Return [x, y] of the center of cell containing provided text 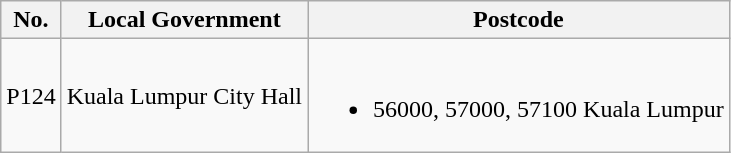
No. [31, 20]
P124 [31, 96]
56000, 57000, 57100 Kuala Lumpur [519, 96]
Postcode [519, 20]
Kuala Lumpur City Hall [184, 96]
Local Government [184, 20]
